Find where the given text appears and provide that cell's center as [X, Y] coordinate. 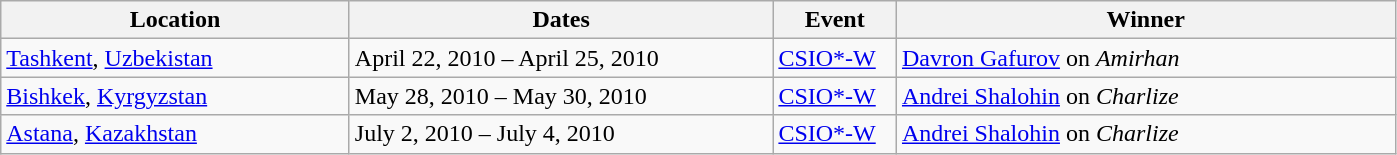
May 28, 2010 – May 30, 2010 [561, 96]
Bishkek, Kyrgyzstan [176, 96]
Tashkent, Uzbekistan [176, 58]
Event [835, 20]
Location [176, 20]
Davron Gafurov on Amirhan [1146, 58]
April 22, 2010 – April 25, 2010 [561, 58]
July 2, 2010 – July 4, 2010 [561, 134]
Astana, Kazakhstan [176, 134]
Dates [561, 20]
Winner [1146, 20]
